Output the [x, y] coordinate of the center of the cell containing the given text.  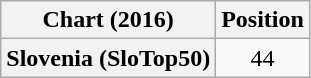
Chart (2016) [108, 20]
Position [263, 20]
44 [263, 58]
Slovenia (SloTop50) [108, 58]
